From the cell containing the given text, extract its center point as [x, y] coordinate. 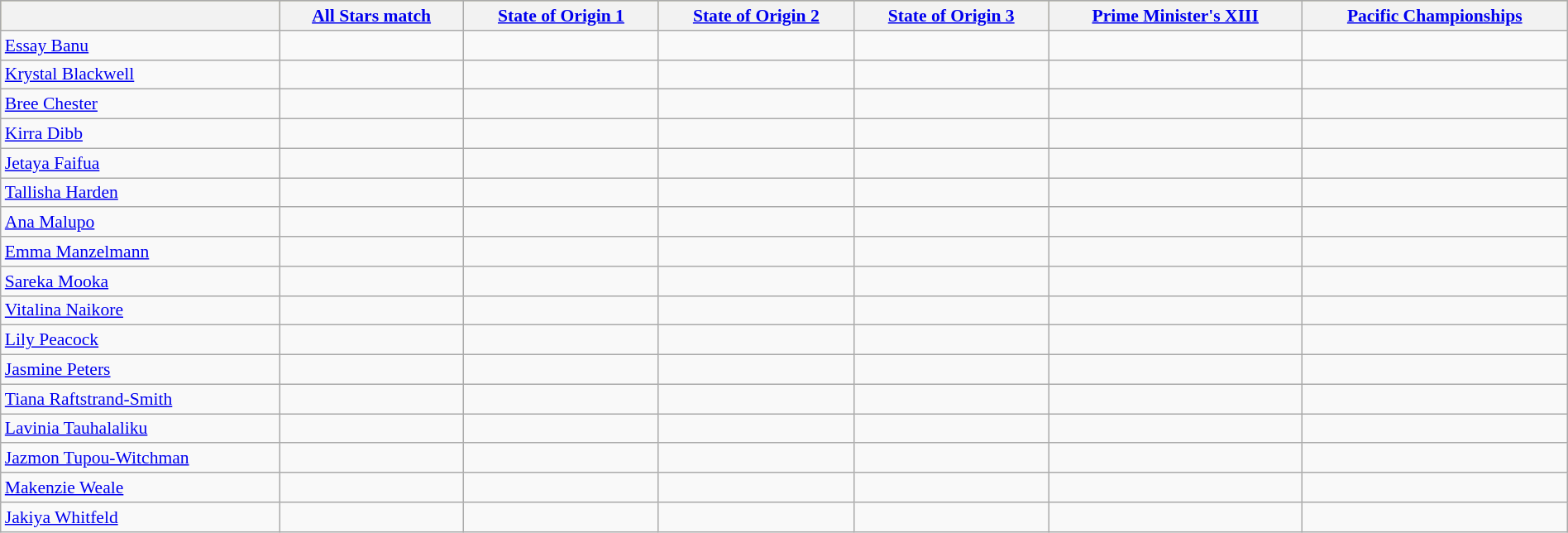
Krystal Blackwell [141, 74]
Tiana Raftstrand-Smith [141, 399]
Essay Banu [141, 46]
Pacific Championships [1434, 16]
Bree Chester [141, 104]
Prime Minister's XIII [1175, 16]
Jazmon Tupou-Witchman [141, 459]
Sareka Mooka [141, 281]
Tallisha Harden [141, 193]
Makenzie Weale [141, 487]
Emma Manzelmann [141, 252]
All Stars match [372, 16]
State of Origin 3 [951, 16]
Jakiya Whitfeld [141, 517]
Lavinia Tauhalaliku [141, 429]
Jetaya Faifua [141, 163]
Jasmine Peters [141, 370]
Vitalina Naikore [141, 310]
State of Origin 1 [562, 16]
Kirra Dibb [141, 134]
Ana Malupo [141, 223]
Lily Peacock [141, 340]
State of Origin 2 [756, 16]
